Pinpoint the cell where the given text exists, returning its [X, Y] midpoint coordinate. 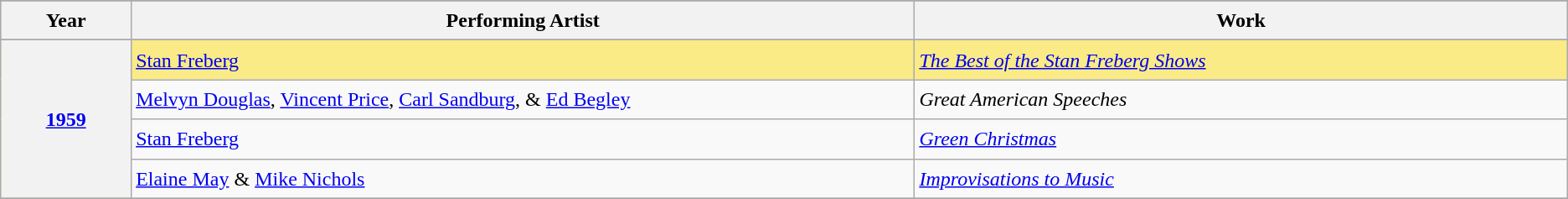
Great American Speeches [1241, 99]
Performing Artist [523, 20]
Work [1241, 20]
Elaine May & Mike Nichols [523, 178]
Improvisations to Music [1241, 178]
Melvyn Douglas, Vincent Price, Carl Sandburg, & Ed Begley [523, 99]
Green Christmas [1241, 139]
The Best of the Stan Freberg Shows [1241, 60]
1959 [66, 119]
Year [66, 20]
